From the cell containing the given text, extract its center point as (X, Y) coordinate. 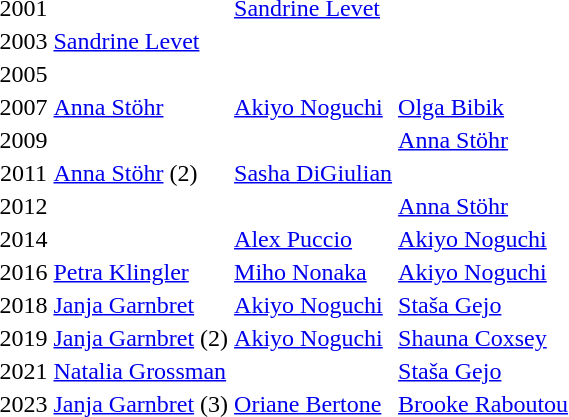
Petra Klingler (141, 272)
Sasha DiGiulian (314, 173)
Natalia Grossman (141, 371)
Alex Puccio (314, 239)
Janja Garnbret (2) (141, 338)
Anna Stöhr (2) (141, 173)
Anna Stöhr (141, 107)
Sandrine Levet (141, 41)
Miho Nonaka (314, 272)
Janja Garnbret (141, 305)
